Pinpoint the cell where the given text exists, returning its [x, y] midpoint coordinate. 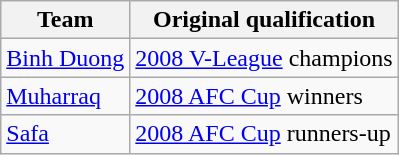
2008 AFC Cup winners [264, 96]
Safa [66, 134]
Binh Duong [66, 58]
Team [66, 20]
Muharraq [66, 96]
2008 V-League champions [264, 58]
2008 AFC Cup runners-up [264, 134]
Original qualification [264, 20]
